From the cell containing the given text, extract its center point as (x, y) coordinate. 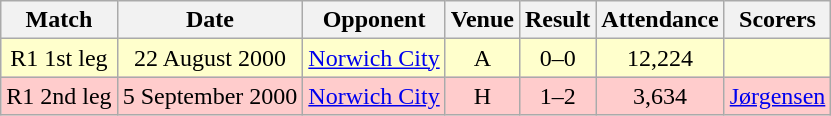
Scorers (778, 20)
0–0 (557, 58)
1–2 (557, 96)
Jørgensen (778, 96)
R1 2nd leg (59, 96)
Result (557, 20)
Date (210, 20)
Opponent (374, 20)
22 August 2000 (210, 58)
Attendance (660, 20)
H (482, 96)
Venue (482, 20)
R1 1st leg (59, 58)
12,224 (660, 58)
5 September 2000 (210, 96)
3,634 (660, 96)
Match (59, 20)
A (482, 58)
